Detect which cell encompasses the target text, then output its (X, Y) center coordinate. 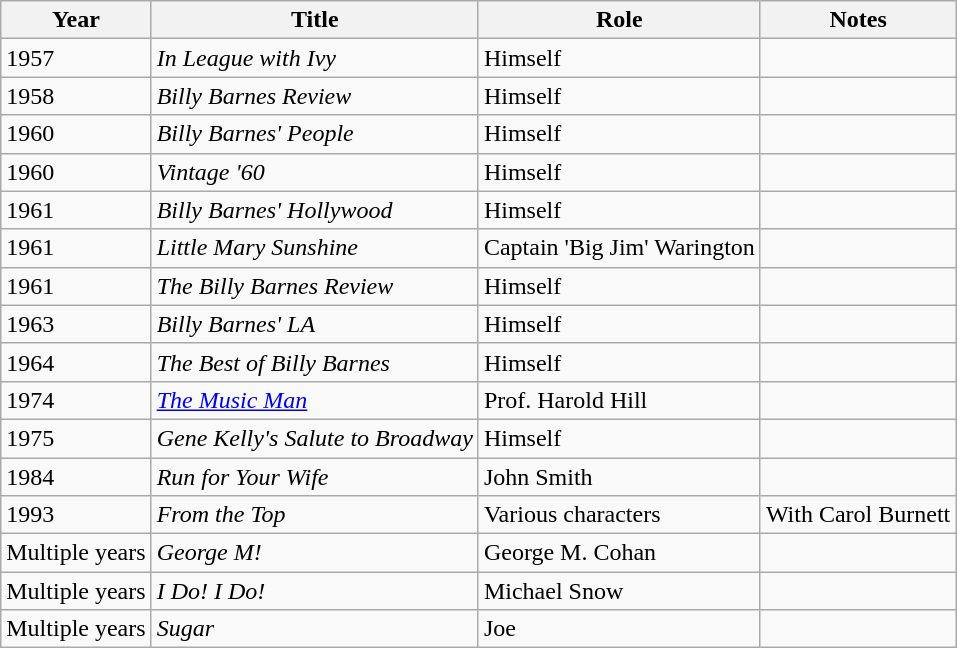
1993 (76, 515)
Billy Barnes' People (314, 134)
George M! (314, 553)
1984 (76, 477)
Role (619, 20)
Billy Barnes Review (314, 96)
Vintage '60 (314, 172)
1957 (76, 58)
Sugar (314, 629)
Title (314, 20)
Joe (619, 629)
Billy Barnes' LA (314, 324)
Gene Kelly's Salute to Broadway (314, 438)
Run for Your Wife (314, 477)
John Smith (619, 477)
Captain 'Big Jim' Warington (619, 248)
1974 (76, 400)
1975 (76, 438)
1964 (76, 362)
The Billy Barnes Review (314, 286)
Year (76, 20)
From the Top (314, 515)
The Best of Billy Barnes (314, 362)
Billy Barnes' Hollywood (314, 210)
The Music Man (314, 400)
Little Mary Sunshine (314, 248)
I Do! I Do! (314, 591)
Notes (858, 20)
Prof. Harold Hill (619, 400)
With Carol Burnett (858, 515)
Michael Snow (619, 591)
1963 (76, 324)
1958 (76, 96)
In League with Ivy (314, 58)
George M. Cohan (619, 553)
Various characters (619, 515)
